For the text-containing cell, return its midpoint in (x, y) coordinate format. 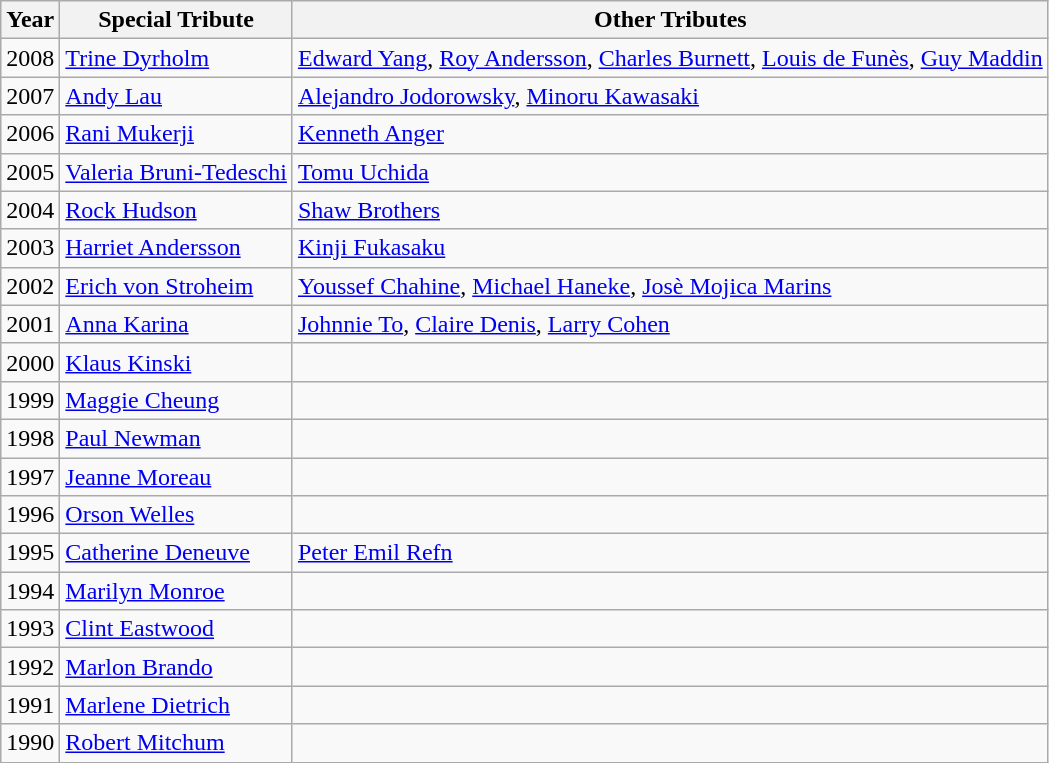
Andy Lau (176, 96)
Youssef Chahine, Michael Haneke, Josè Mojica Marins (670, 286)
Tomu Uchida (670, 172)
Trine Dyrholm (176, 58)
Edward Yang, Roy Andersson, Charles Burnett, Louis de Funès, Guy Maddin (670, 58)
2002 (30, 286)
1990 (30, 743)
1995 (30, 553)
Marlene Dietrich (176, 705)
2000 (30, 362)
2001 (30, 324)
Paul Newman (176, 438)
Peter Emil Refn (670, 553)
1991 (30, 705)
Year (30, 20)
Klaus Kinski (176, 362)
Robert Mitchum (176, 743)
Erich von Stroheim (176, 286)
Valeria Bruni-Tedeschi (176, 172)
1998 (30, 438)
1997 (30, 477)
2005 (30, 172)
Harriet Andersson (176, 248)
1994 (30, 591)
Rock Hudson (176, 210)
Jeanne Moreau (176, 477)
1993 (30, 629)
2007 (30, 96)
Other Tributes (670, 20)
2006 (30, 134)
Clint Eastwood (176, 629)
2008 (30, 58)
Marlon Brando (176, 667)
Orson Welles (176, 515)
Anna Karina (176, 324)
1999 (30, 400)
Rani Mukerji (176, 134)
Catherine Deneuve (176, 553)
Alejandro Jodorowsky, Minoru Kawasaki (670, 96)
2003 (30, 248)
Kinji Fukasaku (670, 248)
Special Tribute (176, 20)
1992 (30, 667)
Shaw Brothers (670, 210)
Johnnie To, Claire Denis, Larry Cohen (670, 324)
2004 (30, 210)
Kenneth Anger (670, 134)
1996 (30, 515)
Maggie Cheung (176, 400)
Marilyn Monroe (176, 591)
